Provide the [x, y] coordinate of the cell's center where the given text is located.  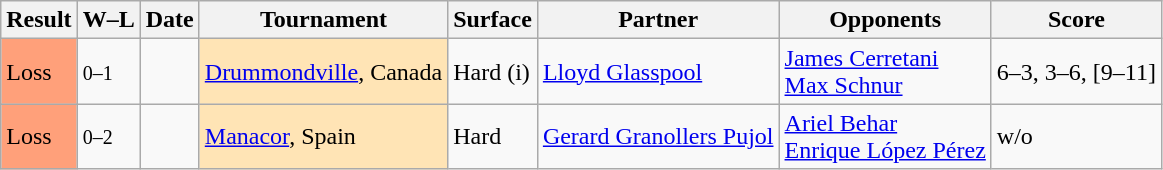
6–3, 3–6, [9–11] [1076, 72]
Surface [493, 20]
0–2 [108, 136]
Result [39, 20]
Score [1076, 20]
Ariel Behar Enrique López Pérez [885, 136]
W–L [108, 20]
James Cerretani Max Schnur [885, 72]
w/o [1076, 136]
Manacor, Spain [323, 136]
Date [170, 20]
Partner [658, 20]
Opponents [885, 20]
Hard (i) [493, 72]
Tournament [323, 20]
Hard [493, 136]
Drummondville, Canada [323, 72]
0–1 [108, 72]
Gerard Granollers Pujol [658, 136]
Lloyd Glasspool [658, 72]
